Detect which cell encompasses the target text, then output its (X, Y) center coordinate. 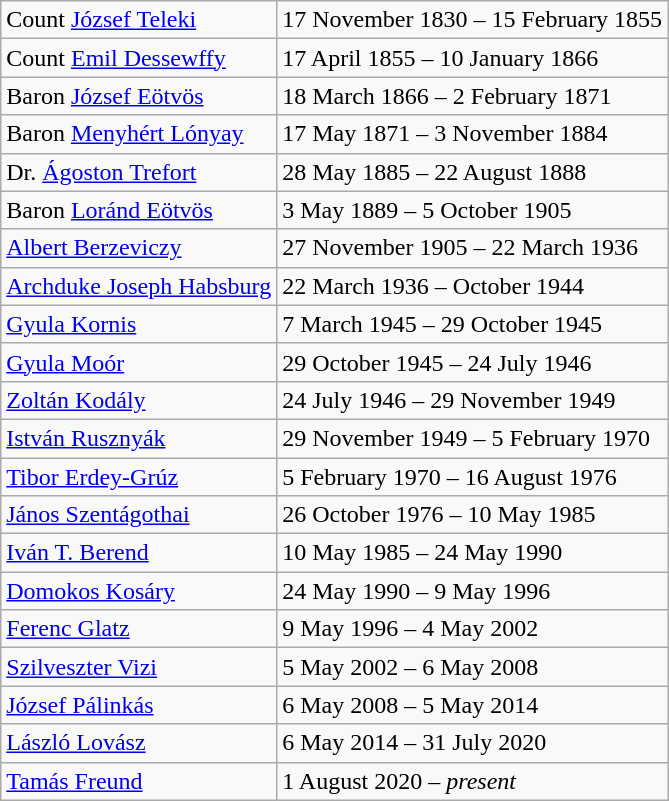
László Lovász (139, 743)
27 November 1905 – 22 March 1936 (472, 248)
Albert Berzeviczy (139, 248)
6 May 2008 – 5 May 2014 (472, 705)
17 November 1830 – 15 February 1855 (472, 20)
Ferenc Glatz (139, 629)
Dr. Ágoston Trefort (139, 172)
17 May 1871 – 3 November 1884 (472, 134)
Tibor Erdey-Grúz (139, 477)
Iván T. Berend (139, 553)
János Szentágothai (139, 515)
24 May 1990 – 9 May 1996 (472, 591)
Domokos Kosáry (139, 591)
24 July 1946 – 29 November 1949 (472, 400)
28 May 1885 – 22 August 1888 (472, 172)
10 May 1985 – 24 May 1990 (472, 553)
József Pálinkás (139, 705)
Baron Loránd Eötvös (139, 210)
Count József Teleki (139, 20)
29 October 1945 – 24 July 1946 (472, 362)
26 October 1976 – 10 May 1985 (472, 515)
18 March 1866 – 2 February 1871 (472, 96)
17 April 1855 – 10 January 1866 (472, 58)
6 May 2014 – 31 July 2020 (472, 743)
Baron József Eötvös (139, 96)
5 May 2002 – 6 May 2008 (472, 667)
29 November 1949 – 5 February 1970 (472, 438)
Tamás Freund (139, 781)
Archduke Joseph Habsburg (139, 286)
5 February 1970 – 16 August 1976 (472, 477)
1 August 2020 – present (472, 781)
Zoltán Kodály (139, 400)
Count Emil Dessewffy (139, 58)
9 May 1996 – 4 May 2002 (472, 629)
Szilveszter Vizi (139, 667)
Gyula Kornis (139, 324)
Gyula Moór (139, 362)
István Rusznyák (139, 438)
7 March 1945 – 29 October 1945 (472, 324)
3 May 1889 – 5 October 1905 (472, 210)
Baron Menyhért Lónyay (139, 134)
22 March 1936 – October 1944 (472, 286)
